Search for the cell housing the specified text and yield its [x, y] center coordinate. 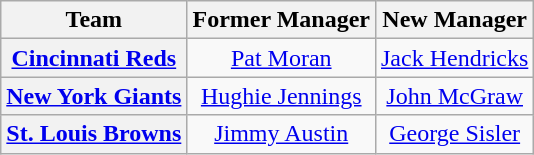
John McGraw [454, 96]
New Manager [454, 20]
Jimmy Austin [282, 134]
Cincinnati Reds [94, 58]
Pat Moran [282, 58]
Hughie Jennings [282, 96]
New York Giants [94, 96]
St. Louis Browns [94, 134]
Team [94, 20]
Jack Hendricks [454, 58]
Former Manager [282, 20]
George Sisler [454, 134]
